Output the (X, Y) coordinate of the center of the cell containing the given text.  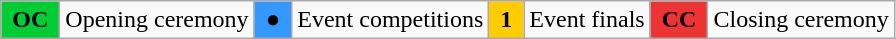
1 (506, 20)
OC (30, 20)
Event finals (587, 20)
Opening ceremony (157, 20)
● (273, 20)
Closing ceremony (801, 20)
CC (679, 20)
Event competitions (390, 20)
